Pinpoint the cell where the given text exists, returning its [X, Y] midpoint coordinate. 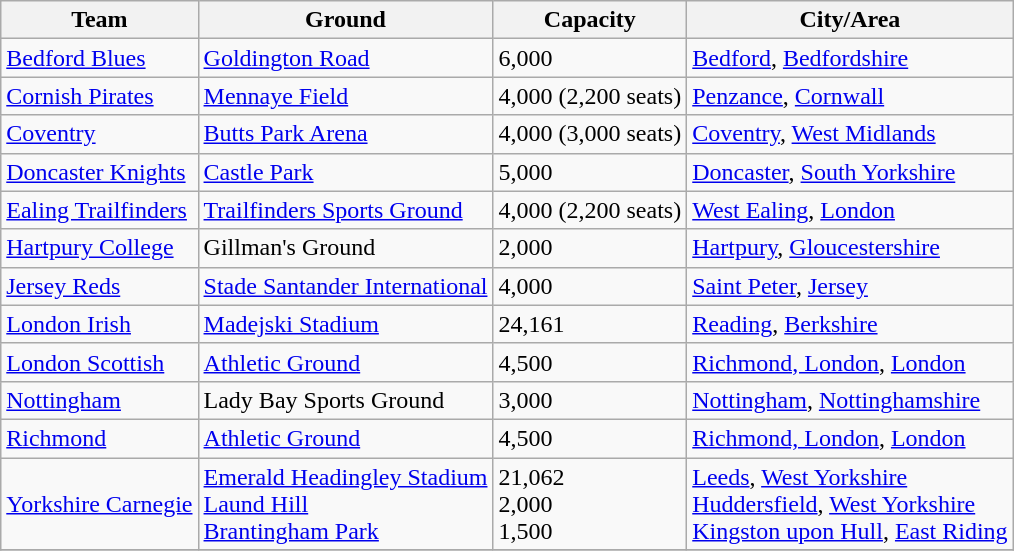
3,000 [590, 400]
Madejski Stadium [346, 324]
Saint Peter, Jersey [850, 286]
London Irish [100, 324]
Cornish Pirates [100, 96]
West Ealing, London [850, 210]
Bedford, Bedfordshire [850, 58]
Gillman's Ground [346, 248]
5,000 [590, 172]
Doncaster Knights [100, 172]
Bedford Blues [100, 58]
Goldington Road [346, 58]
Hartpury, Gloucestershire [850, 248]
2,000 [590, 248]
Doncaster, South Yorkshire [850, 172]
6,000 [590, 58]
Team [100, 20]
Leeds, West YorkshireHuddersfield, West YorkshireKingston upon Hull, East Riding [850, 504]
Stade Santander International [346, 286]
Lady Bay Sports Ground [346, 400]
24,161 [590, 324]
4,000 (3,000 seats) [590, 134]
Hartpury College [100, 248]
Jersey Reds [100, 286]
Trailfinders Sports Ground [346, 210]
Capacity [590, 20]
Yorkshire Carnegie [100, 504]
City/Area [850, 20]
4,000 [590, 286]
Mennaye Field [346, 96]
Reading, Berkshire [850, 324]
Emerald Headingley StadiumLaund HillBrantingham Park [346, 504]
Butts Park Arena [346, 134]
Nottingham [100, 400]
Ground [346, 20]
Ealing Trailfinders [100, 210]
Richmond [100, 438]
21,0622,0001,500 [590, 504]
Castle Park [346, 172]
Nottingham, Nottinghamshire [850, 400]
Penzance, Cornwall [850, 96]
London Scottish [100, 362]
Coventry, West Midlands [850, 134]
Coventry [100, 134]
